Return the [x, y] coordinate for the center point of the cell that contains the specified text.  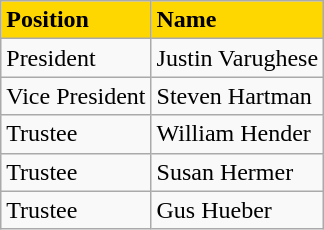
Position [76, 20]
Justin Varughese [238, 58]
Gus Hueber [238, 210]
Susan Hermer [238, 172]
Name [238, 20]
Steven Hartman [238, 96]
William Hender [238, 134]
Vice President [76, 96]
President [76, 58]
